Output the (x, y) coordinate of the center of the cell containing the given text.  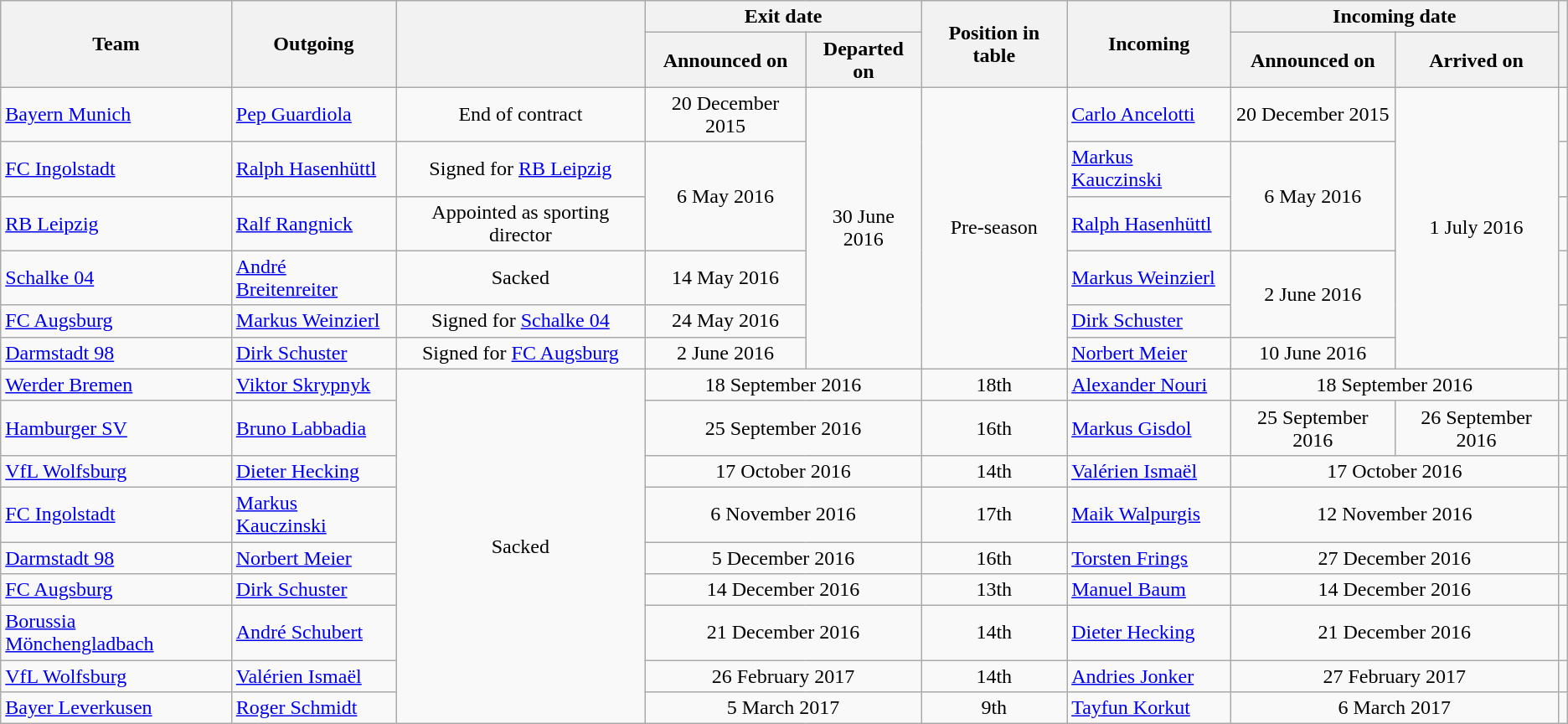
Incoming (1149, 44)
End of contract (521, 114)
Pep Guardiola (313, 114)
Outgoing (313, 44)
Bayern Munich (116, 114)
Maik Walpurgis (1149, 515)
5 December 2016 (783, 557)
Signed for Schalke 04 (521, 321)
Appointed as sporting director (521, 223)
27 December 2016 (1395, 557)
Schalke 04 (116, 278)
27 February 2017 (1395, 676)
12 November 2016 (1395, 515)
5 March 2017 (783, 708)
Departed on (864, 60)
30 June 2016 (864, 228)
26 September 2016 (1476, 427)
9th (994, 708)
André Breitenreiter (313, 278)
Hamburger SV (116, 427)
Alexander Nouri (1149, 385)
Tayfun Korkut (1149, 708)
Andries Jonker (1149, 676)
Carlo Ancelotti (1149, 114)
14 May 2016 (725, 278)
André Schubert (313, 633)
Team (116, 44)
Exit date (783, 17)
13th (994, 590)
10 June 2016 (1313, 353)
Incoming date (1395, 17)
Signed for FC Augsburg (521, 353)
Bruno Labbadia (313, 427)
26 February 2017 (783, 676)
24 May 2016 (725, 321)
Signed for RB Leipzig (521, 169)
Position in table (994, 44)
17th (994, 515)
Viktor Skrypnyk (313, 385)
Bayer Leverkusen (116, 708)
Roger Schmidt (313, 708)
6 November 2016 (783, 515)
18th (994, 385)
RB Leipzig (116, 223)
Ralf Rangnick (313, 223)
Manuel Baum (1149, 590)
Arrived on (1476, 60)
Werder Bremen (116, 385)
6 March 2017 (1395, 708)
1 July 2016 (1476, 228)
Pre-season (994, 228)
Markus Gisdol (1149, 427)
Borussia Mönchengladbach (116, 633)
Torsten Frings (1149, 557)
